Search for the cell housing the specified text and yield its [x, y] center coordinate. 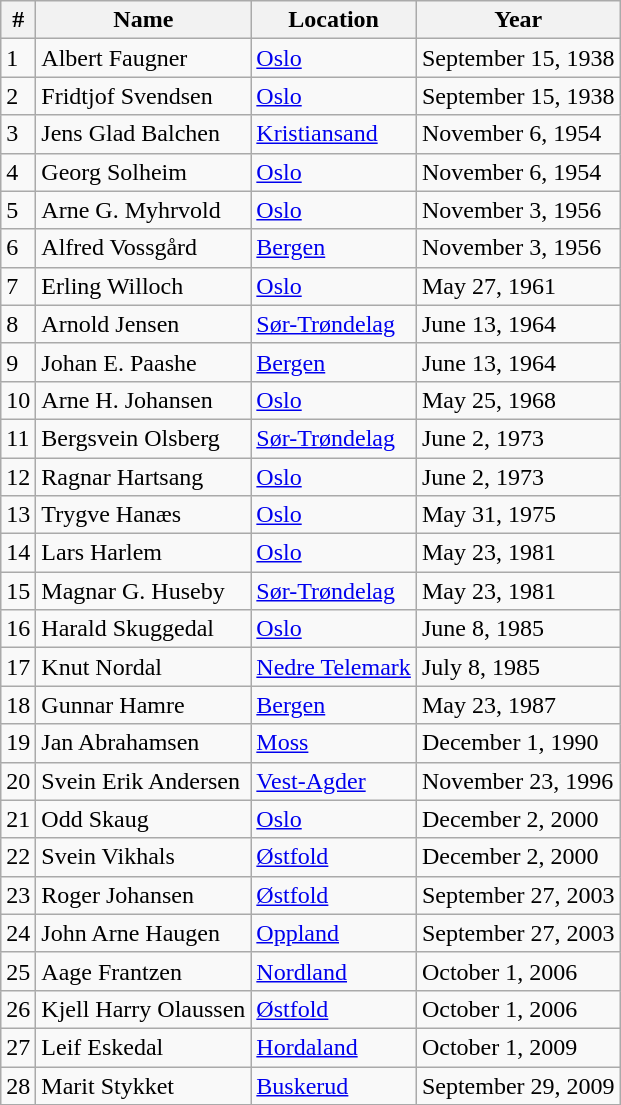
Location [334, 20]
16 [18, 629]
2 [18, 96]
Vest-Agder [334, 781]
12 [18, 477]
Arne G. Myhrvold [144, 210]
4 [18, 172]
Georg Solheim [144, 172]
October 1, 2009 [518, 1047]
20 [18, 781]
Jens Glad Balchen [144, 134]
Name [144, 20]
Albert Faugner [144, 58]
Lars Harlem [144, 553]
Kjell Harry Olaussen [144, 1009]
Erling Willoch [144, 286]
December 1, 1990 [518, 743]
Knut Nordal [144, 667]
9 [18, 362]
Leif Eskedal [144, 1047]
May 25, 1968 [518, 400]
May 31, 1975 [518, 515]
18 [18, 705]
Buskerud [334, 1085]
Gunnar Hamre [144, 705]
19 [18, 743]
15 [18, 591]
22 [18, 857]
28 [18, 1085]
Ragnar Hartsang [144, 477]
Alfred Vossgård [144, 248]
Magnar G. Huseby [144, 591]
24 [18, 933]
# [18, 20]
Bergsvein Olsberg [144, 438]
25 [18, 971]
Svein Erik Andersen [144, 781]
26 [18, 1009]
July 8, 1985 [518, 667]
May 23, 1987 [518, 705]
17 [18, 667]
13 [18, 515]
November 23, 1996 [518, 781]
11 [18, 438]
Marit Stykket [144, 1085]
Kristiansand [334, 134]
Aage Frantzen [144, 971]
3 [18, 134]
Hordaland [334, 1047]
Odd Skaug [144, 819]
John Arne Haugen [144, 933]
10 [18, 400]
6 [18, 248]
27 [18, 1047]
Johan E. Paashe [144, 362]
Moss [334, 743]
7 [18, 286]
Year [518, 20]
23 [18, 895]
Trygve Hanæs [144, 515]
Roger Johansen [144, 895]
Oppland [334, 933]
Harald Skuggedal [144, 629]
September 29, 2009 [518, 1085]
Nedre Telemark [334, 667]
Arnold Jensen [144, 324]
Svein Vikhals [144, 857]
5 [18, 210]
8 [18, 324]
Arne H. Johansen [144, 400]
Nordland [334, 971]
21 [18, 819]
May 27, 1961 [518, 286]
Jan Abrahamsen [144, 743]
1 [18, 58]
June 8, 1985 [518, 629]
14 [18, 553]
Fridtjof Svendsen [144, 96]
